Scan for the cell matching the given text and deliver its (X, Y) coordinate at center. 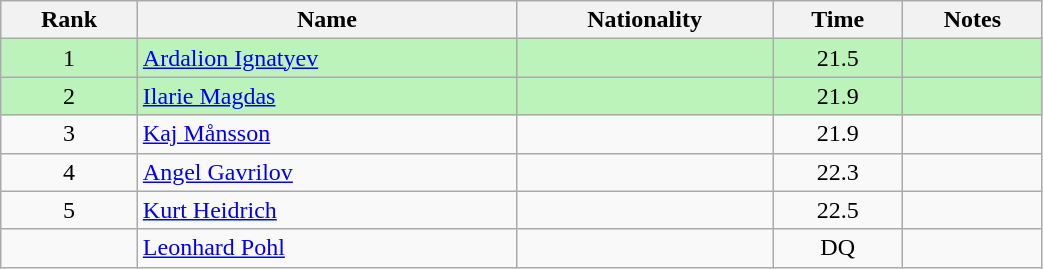
3 (70, 134)
Name (326, 20)
Angel Gavrilov (326, 172)
Ilarie Magdas (326, 96)
Rank (70, 20)
Kaj Månsson (326, 134)
Leonhard Pohl (326, 248)
1 (70, 58)
DQ (838, 248)
21.5 (838, 58)
Ardalion Ignatyev (326, 58)
Kurt Heidrich (326, 210)
4 (70, 172)
2 (70, 96)
22.3 (838, 172)
Notes (972, 20)
5 (70, 210)
22.5 (838, 210)
Nationality (645, 20)
Time (838, 20)
